Find where the given text appears and provide that cell's center as [x, y] coordinate. 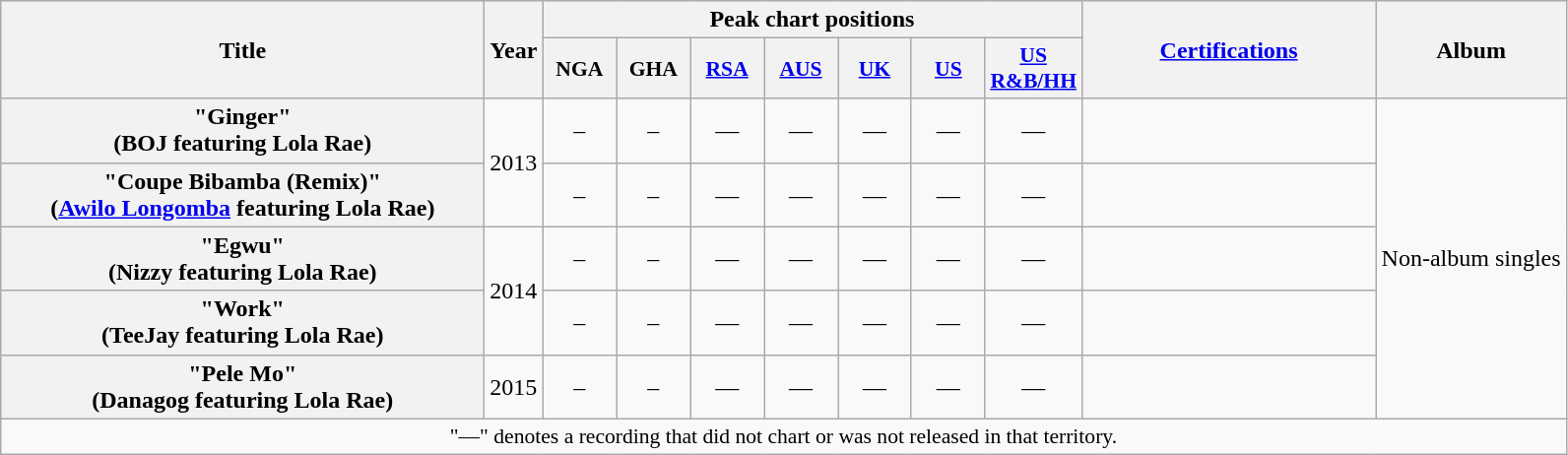
"Pele Mo"(Danagog featuring Lola Rae) [242, 386]
AUS [802, 69]
2013 [514, 162]
NGA [579, 69]
Year [514, 49]
"—" denotes a recording that did not chart or was not released in that territory. [784, 436]
Certifications [1229, 49]
"Work"(TeeJay featuring Lola Rae) [242, 323]
"Coupe Bibamba (Remix)"(Awilo Longomba featuring Lola Rae) [242, 195]
US [947, 69]
GHA [654, 69]
RSA [727, 69]
Title [242, 49]
2014 [514, 291]
"Ginger"(BOJ featuring Lola Rae) [242, 130]
Non-album singles [1471, 258]
USR&B/HH [1033, 69]
2015 [514, 386]
"Egwu"(Nizzy featuring Lola Rae) [242, 258]
Peak chart positions [812, 20]
UK [875, 69]
Album [1471, 49]
